Pinpoint the cell where the given text exists, returning its (x, y) midpoint coordinate. 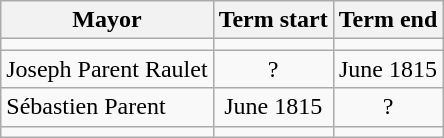
Term end (388, 20)
Mayor (107, 20)
Term start (273, 20)
Sébastien Parent (107, 107)
Joseph Parent Raulet (107, 69)
